Return [X, Y] of the center of cell containing provided text 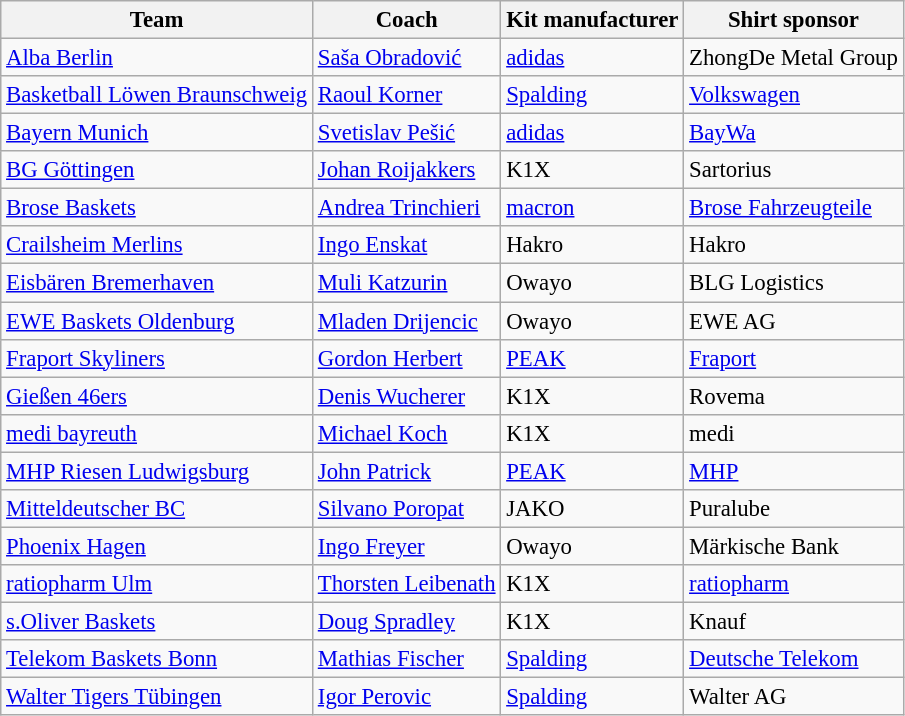
Brose Baskets [157, 208]
Volkswagen [794, 95]
ZhongDe Metal Group [794, 58]
Crailsheim Merlins [157, 245]
Mladen Drijencic [406, 321]
Walter AG [794, 697]
Deutsche Telekom [794, 659]
EWE AG [794, 321]
Johan Roijakkers [406, 170]
Eisbären Bremerhaven [157, 283]
BG Göttingen [157, 170]
John Patrick [406, 471]
Doug Spradley [406, 621]
ratiopharm Ulm [157, 584]
Mitteldeutscher BC [157, 509]
Thorsten Leibenath [406, 584]
Phoenix Hagen [157, 546]
Muli Katzurin [406, 283]
BayWa [794, 133]
Fraport [794, 358]
Gießen 46ers [157, 396]
Andrea Trinchieri [406, 208]
ratiopharm [794, 584]
JAKO [592, 509]
EWE Baskets Oldenburg [157, 321]
Knauf [794, 621]
Walter Tigers Tübingen [157, 697]
Shirt sponsor [794, 20]
MHP [794, 471]
Coach [406, 20]
Alba Berlin [157, 58]
MHP Riesen Ludwigsburg [157, 471]
medi bayreuth [157, 433]
s.Oliver Baskets [157, 621]
Basketball Löwen Braunschweig [157, 95]
Raoul Korner [406, 95]
Telekom Baskets Bonn [157, 659]
Fraport Skyliners [157, 358]
Ingo Freyer [406, 546]
Igor Perovic [406, 697]
Brose Fahrzeugteile [794, 208]
Ingo Enskat [406, 245]
Rovema [794, 396]
BLG Logistics [794, 283]
Bayern Munich [157, 133]
macron [592, 208]
Sartorius [794, 170]
Märkische Bank [794, 546]
Mathias Fischer [406, 659]
Kit manufacturer [592, 20]
Svetislav Pešić [406, 133]
Team [157, 20]
Saša Obradović [406, 58]
Gordon Herbert [406, 358]
Denis Wucherer [406, 396]
medi [794, 433]
Michael Koch [406, 433]
Silvano Poropat [406, 509]
Puralube [794, 509]
